Extract the (X, Y) coordinate from the center of the cell holding the provided text.  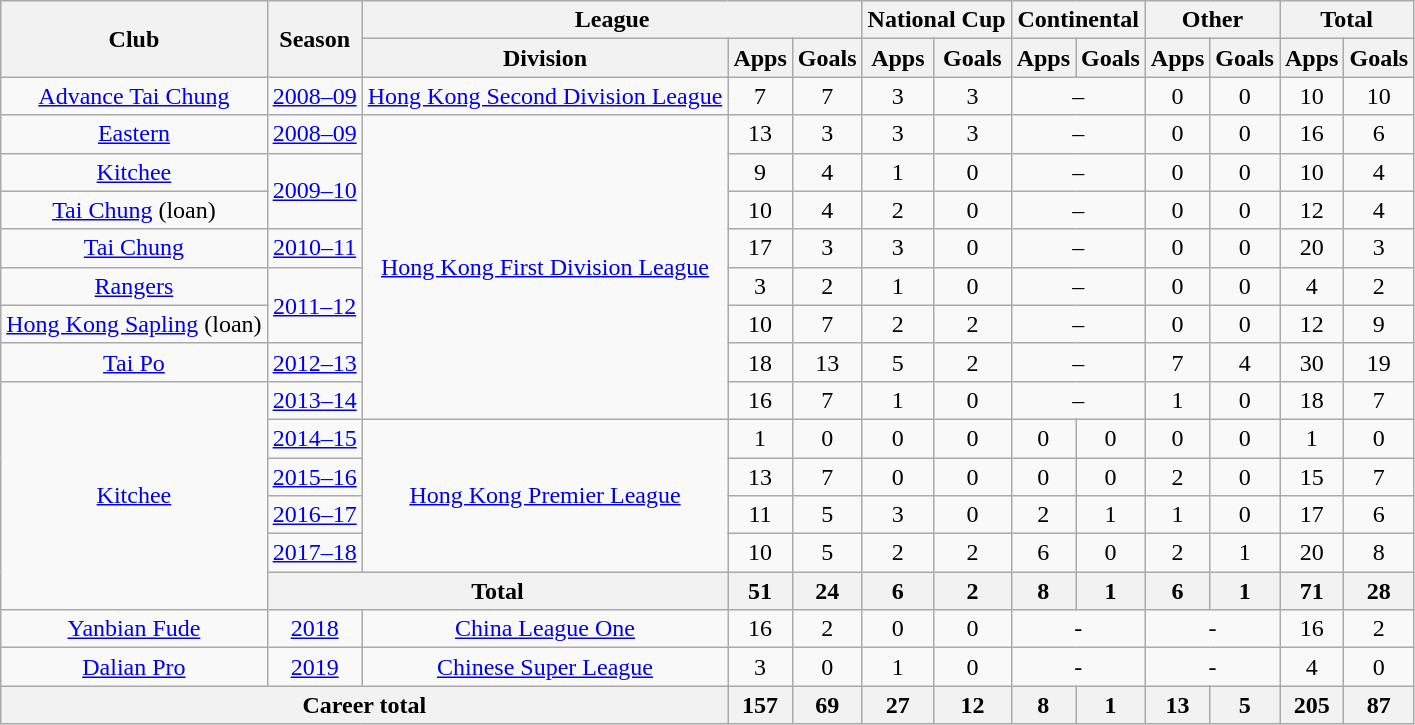
China League One (545, 629)
Rangers (134, 286)
Advance Tai Chung (134, 96)
League (612, 20)
19 (1379, 362)
27 (898, 705)
Hong Kong Second Division League (545, 96)
Hong Kong Premier League (545, 495)
15 (1312, 477)
11 (760, 515)
National Cup (936, 20)
Tai Chung (loan) (134, 210)
Other (1212, 20)
Career total (364, 705)
Dalian Pro (134, 667)
Eastern (134, 134)
2019 (314, 667)
Tai Po (134, 362)
24 (827, 591)
157 (760, 705)
Season (314, 39)
2013–14 (314, 400)
Yanbian Fude (134, 629)
28 (1379, 591)
30 (1312, 362)
2011–12 (314, 305)
2010–11 (314, 248)
2018 (314, 629)
205 (1312, 705)
Division (545, 58)
2016–17 (314, 515)
2009–10 (314, 191)
51 (760, 591)
2017–18 (314, 553)
Club (134, 39)
2014–15 (314, 438)
Hong Kong Sapling (loan) (134, 324)
2012–13 (314, 362)
Continental (1078, 20)
71 (1312, 591)
Hong Kong First Division League (545, 267)
87 (1379, 705)
Chinese Super League (545, 667)
69 (827, 705)
Tai Chung (134, 248)
2015–16 (314, 477)
